Detect which cell encompasses the target text, then output its (X, Y) center coordinate. 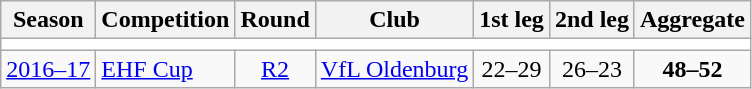
2nd leg (592, 20)
Competition (166, 20)
Round (275, 20)
EHF Cup (166, 69)
Aggregate (692, 20)
26–23 (592, 69)
VfL Oldenburg (394, 69)
2016–17 (48, 69)
1st leg (512, 20)
R2 (275, 69)
Season (48, 20)
48–52 (692, 69)
Club (394, 20)
22–29 (512, 69)
